Pinpoint the cell where the given text exists, returning its [X, Y] midpoint coordinate. 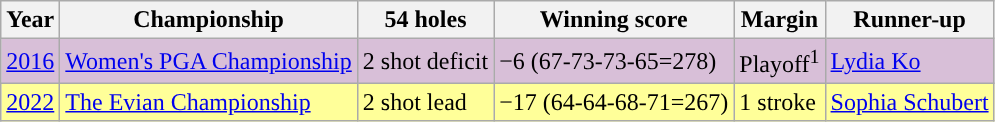
−17 (64-64-68-71=267) [614, 102]
2016 [30, 62]
The Evian Championship [208, 102]
Sophia Schubert [910, 102]
Women's PGA Championship [208, 62]
54 holes [425, 20]
2 shot lead [425, 102]
Year [30, 20]
Winning score [614, 20]
Runner-up [910, 20]
−6 (67-73-73-65=278) [614, 62]
Playoff1 [780, 62]
2022 [30, 102]
Margin [780, 20]
2 shot deficit [425, 62]
Championship [208, 20]
Lydia Ko [910, 62]
1 stroke [780, 102]
